Return [x, y] of the center of cell containing provided text 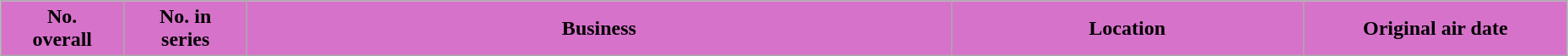
Business [599, 29]
No.overall [62, 29]
Original air date [1435, 29]
No. inseries [186, 29]
Location [1127, 29]
